Return the (X, Y) coordinate for the center point of the cell that contains the specified text.  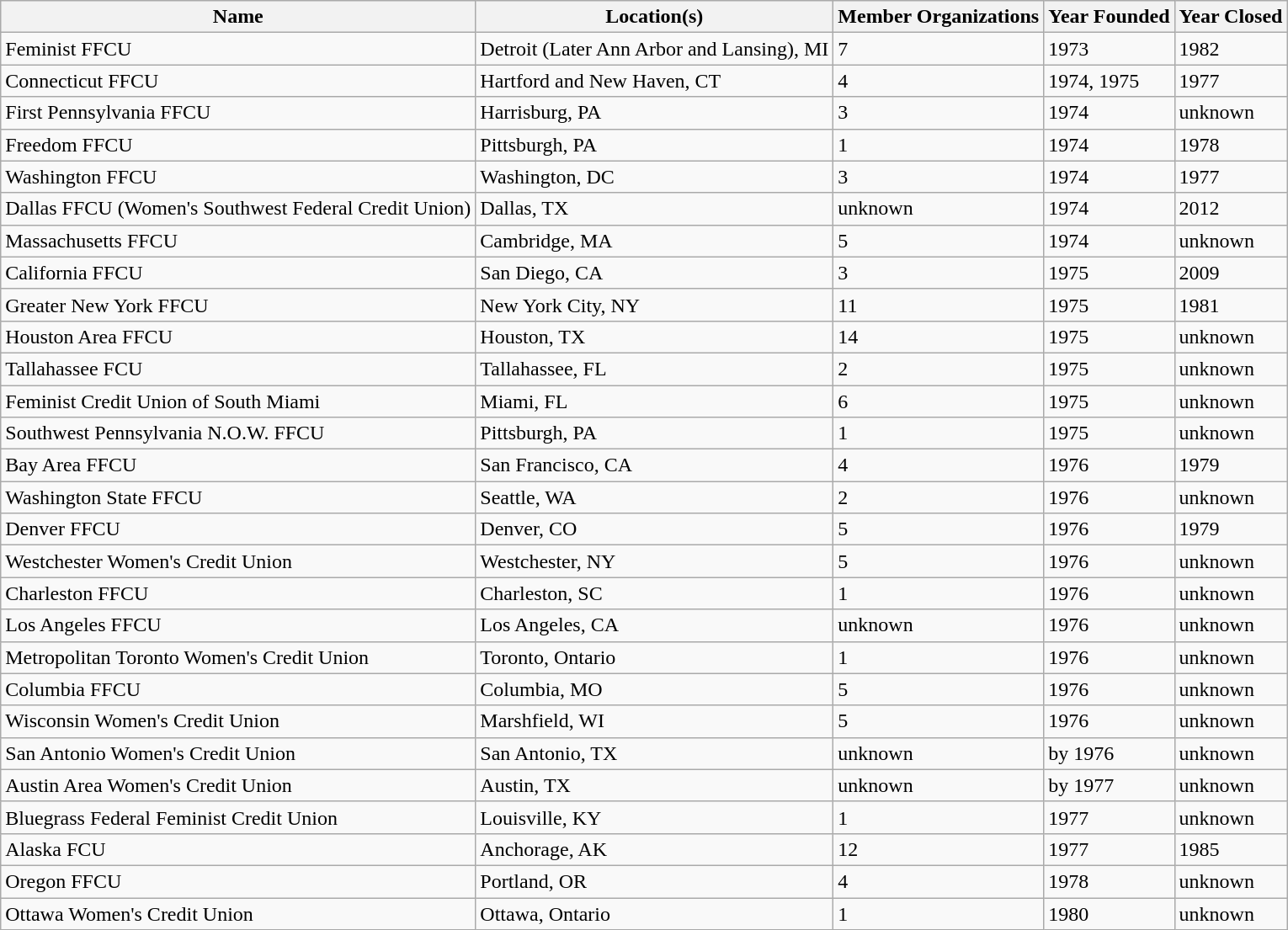
Oregon FFCU (238, 881)
14 (939, 337)
Ottawa, Ontario (655, 913)
Metropolitan Toronto Women's Credit Union (238, 657)
Dallas, TX (655, 209)
12 (939, 849)
1974, 1975 (1110, 81)
Southwest Pennsylvania N.O.W. FFCU (238, 433)
11 (939, 305)
1980 (1110, 913)
Westchester, NY (655, 561)
2012 (1231, 209)
Louisville, KY (655, 817)
Marshfield, WI (655, 721)
Westchester Women's Credit Union (238, 561)
Los Angeles, CA (655, 625)
Austin Area Women's Credit Union (238, 785)
Washington State FFCU (238, 497)
by 1977 (1110, 785)
Greater New York FFCU (238, 305)
Columbia, MO (655, 689)
Massachusetts FFCU (238, 241)
6 (939, 401)
Hartford and New Haven, CT (655, 81)
New York City, NY (655, 305)
1981 (1231, 305)
Connecticut FFCU (238, 81)
by 1976 (1110, 753)
Austin, TX (655, 785)
Charleston FFCU (238, 593)
Bay Area FFCU (238, 465)
1985 (1231, 849)
7 (939, 49)
Cambridge, MA (655, 241)
Tallahassee FCU (238, 369)
Tallahassee, FL (655, 369)
Seattle, WA (655, 497)
Anchorage, AK (655, 849)
Portland, OR (655, 881)
Charleston, SC (655, 593)
Freedom FFCU (238, 145)
California FFCU (238, 273)
Houston Area FFCU (238, 337)
Washington FFCU (238, 177)
1982 (1231, 49)
Year Founded (1110, 17)
2009 (1231, 273)
Miami, FL (655, 401)
Feminist FFCU (238, 49)
San Antonio Women's Credit Union (238, 753)
San Francisco, CA (655, 465)
Member Organizations (939, 17)
Year Closed (1231, 17)
Wisconsin Women's Credit Union (238, 721)
Ottawa Women's Credit Union (238, 913)
Alaska FCU (238, 849)
1973 (1110, 49)
Feminist Credit Union of South Miami (238, 401)
San Diego, CA (655, 273)
Bluegrass Federal Feminist Credit Union (238, 817)
First Pennsylvania FFCU (238, 113)
Denver FFCU (238, 529)
Location(s) (655, 17)
Denver, CO (655, 529)
Columbia FFCU (238, 689)
San Antonio, TX (655, 753)
Harrisburg, PA (655, 113)
Name (238, 17)
Houston, TX (655, 337)
Detroit (Later Ann Arbor and Lansing), MI (655, 49)
Los Angeles FFCU (238, 625)
Washington, DC (655, 177)
Dallas FFCU (Women's Southwest Federal Credit Union) (238, 209)
Toronto, Ontario (655, 657)
